Locate the cell with the specified text and output its [x, y] center coordinate. 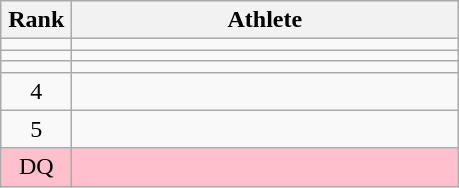
Rank [36, 20]
4 [36, 91]
5 [36, 129]
Athlete [265, 20]
DQ [36, 167]
